Extract the [X, Y] coordinate from the center of the cell holding the provided text.  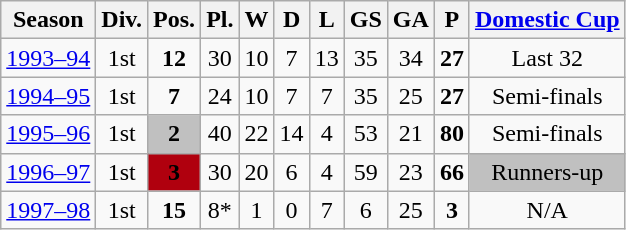
1995–96 [48, 134]
D [292, 20]
1993–94 [48, 58]
15 [174, 210]
23 [410, 172]
24 [220, 96]
34 [410, 58]
L [326, 20]
1994–95 [48, 96]
GS [366, 20]
53 [366, 134]
20 [256, 172]
1997–98 [48, 210]
80 [452, 134]
14 [292, 134]
1 [256, 210]
66 [452, 172]
12 [174, 58]
Div. [122, 20]
N/A [547, 210]
Last 32 [547, 58]
22 [256, 134]
1996–97 [48, 172]
P [452, 20]
40 [220, 134]
59 [366, 172]
13 [326, 58]
GA [410, 20]
W [256, 20]
21 [410, 134]
Season [48, 20]
Pos. [174, 20]
Domestic Cup [547, 20]
0 [292, 210]
8* [220, 210]
Runners-up [547, 172]
Pl. [220, 20]
2 [174, 134]
